Return [X, Y] of the center of cell containing provided text 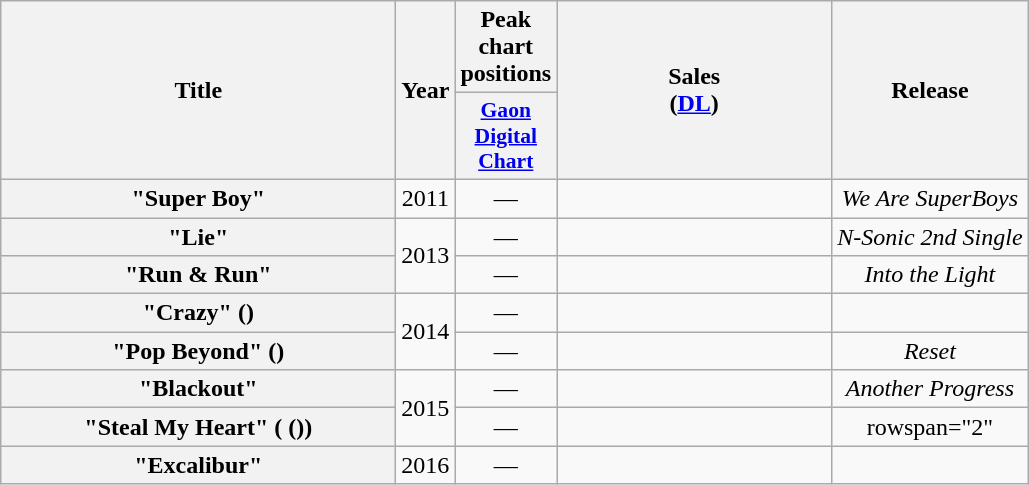
"Pop Beyond" () [198, 351]
Reset [930, 351]
"Super Boy" [198, 198]
N-Sonic 2nd Single [930, 237]
Year [426, 90]
rowspan="2" [930, 427]
We Are SuperBoys [930, 198]
"Steal My Heart" ( ()) [198, 427]
Release [930, 90]
2016 [426, 465]
2014 [426, 332]
2015 [426, 408]
"Blackout" [198, 389]
Another Progress [930, 389]
Peak chart positions [506, 47]
Into the Light [930, 275]
"Excalibur" [198, 465]
"Crazy" () [198, 313]
Gaon Digital Chart [506, 136]
Title [198, 90]
"Run & Run" [198, 275]
Sales(DL) [694, 90]
2013 [426, 256]
2011 [426, 198]
"Lie" [198, 237]
